Pinpoint the cell where the given text exists, returning its [x, y] midpoint coordinate. 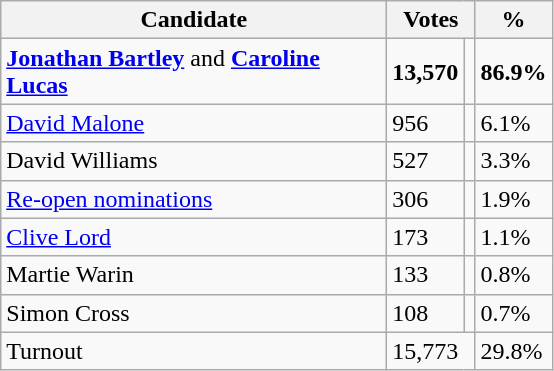
133 [426, 275]
956 [426, 123]
86.9% [514, 72]
108 [426, 313]
15,773 [431, 351]
0.8% [514, 275]
David Malone [194, 123]
29.8% [514, 351]
Turnout [194, 351]
3.3% [514, 161]
173 [426, 237]
Martie Warin [194, 275]
527 [426, 161]
1.9% [514, 199]
Simon Cross [194, 313]
Candidate [194, 20]
% [514, 20]
Re-open nominations [194, 199]
6.1% [514, 123]
Jonathan Bartley and Caroline Lucas [194, 72]
Clive Lord [194, 237]
David Williams [194, 161]
306 [426, 199]
0.7% [514, 313]
13,570 [426, 72]
1.1% [514, 237]
Votes [431, 20]
